Pinpoint the cell where the given text exists, returning its [X, Y] midpoint coordinate. 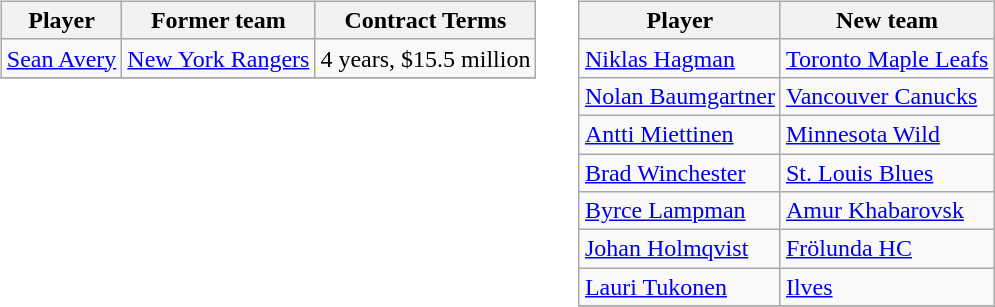
Antti Miettinen [680, 134]
Amur Khabarovsk [886, 211]
St. Louis Blues [886, 173]
New York Rangers [218, 58]
Johan Holmqvist [680, 249]
Nolan Baumgartner [680, 96]
Minnesota Wild [886, 134]
Former team [218, 20]
4 years, $15.5 million [426, 58]
Sean Avery [62, 58]
Frölunda HC [886, 249]
Ilves [886, 287]
Lauri Tukonen [680, 287]
Vancouver Canucks [886, 96]
Niklas Hagman [680, 58]
Contract Terms [426, 20]
Byrce Lampman [680, 211]
Brad Winchester [680, 173]
Toronto Maple Leafs [886, 58]
New team [886, 20]
